Locate the cell with the specified text and output its [x, y] center coordinate. 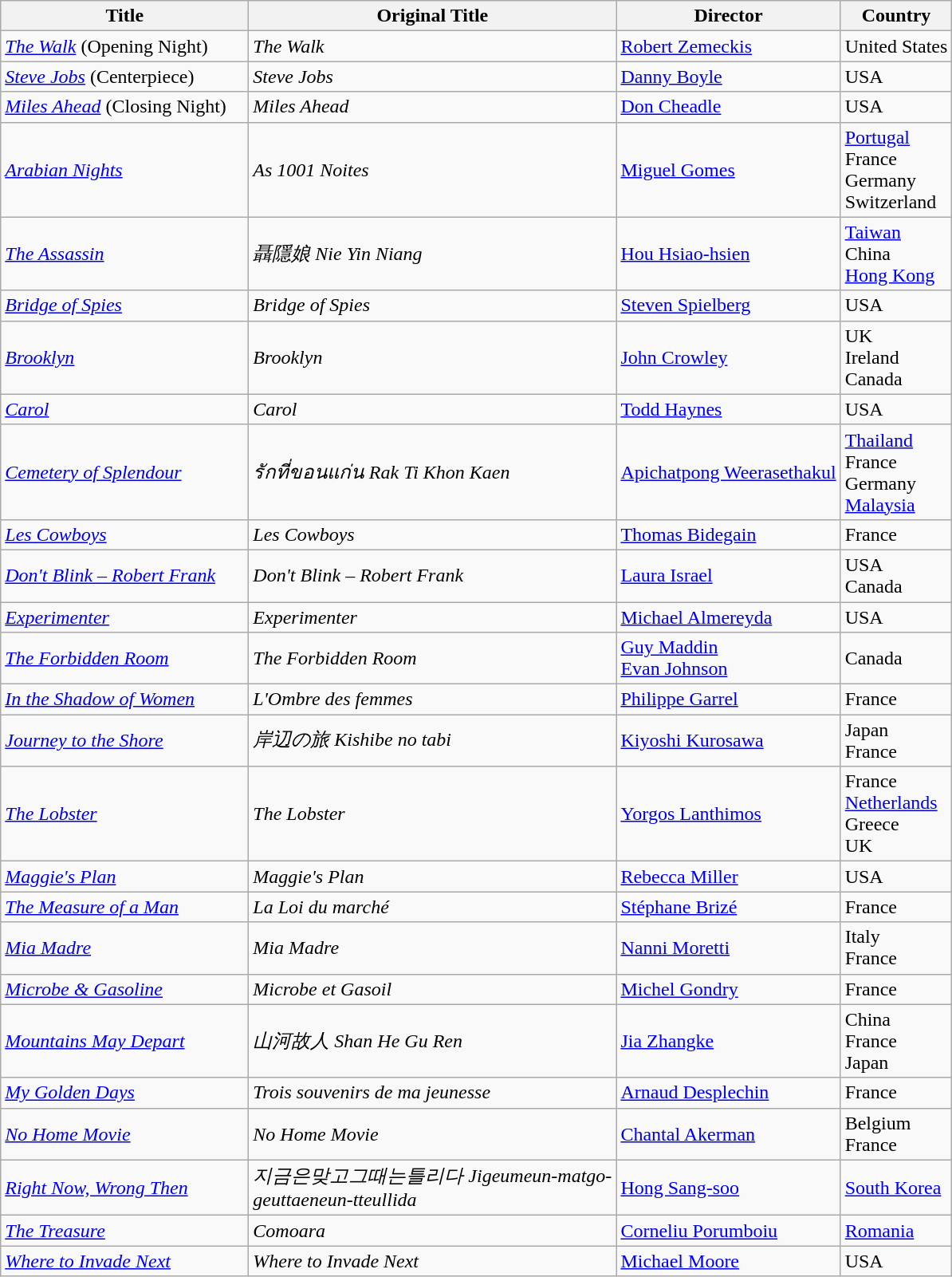
The Assassin [124, 254]
Corneliu Porumboiu [729, 1231]
Title [124, 16]
TaiwanChinaHong Kong [896, 254]
Jia Zhangke [729, 1041]
My Golden Days [124, 1093]
Original Title [432, 16]
岸辺の旅 Kishibe no tabi [432, 740]
Robert Zemeckis [729, 46]
The Walk (Opening Night) [124, 46]
Comoara [432, 1231]
Michael Moore [729, 1261]
Mountains May Depart [124, 1041]
Stéphane Brizé [729, 907]
Thomas Bidegain [729, 534]
Michel Gondry [729, 989]
Miles Ahead (Closing Night) [124, 107]
The Walk [432, 46]
The Measure of a Man [124, 907]
Director [729, 16]
Hou Hsiao-hsien [729, 254]
Rebecca Miller [729, 877]
John Crowley [729, 357]
Right Now, Wrong Then [124, 1188]
Chantal Akerman [729, 1134]
The Treasure [124, 1231]
Microbe & Gasoline [124, 989]
Philippe Garrel [729, 700]
Steven Spielberg [729, 305]
Hong Sang-soo [729, 1188]
USACanada [896, 576]
ItalyFrance [896, 948]
Arnaud Desplechin [729, 1093]
Danny Boyle [729, 77]
Country [896, 16]
JapanFrance [896, 740]
ThailandFranceGermanyMalaysia [896, 472]
Canada [896, 659]
Cemetery of Splendour [124, 472]
Nanni Moretti [729, 948]
ChinaFranceJapan [896, 1041]
Trois souvenirs de ma jeunesse [432, 1093]
Michael Almereyda [729, 617]
UKIrelandCanada [896, 357]
In the Shadow of Women [124, 700]
BelgiumFrance [896, 1134]
Microbe et Gasoil [432, 989]
FranceNetherlandsGreeceUK [896, 814]
As 1001 Noites [432, 169]
Miles Ahead [432, 107]
Yorgos Lanthimos [729, 814]
La Loi du marché [432, 907]
Miguel Gomes [729, 169]
รักที่ขอนแก่น Rak Ti Khon Kaen [432, 472]
Guy MaddinEvan Johnson [729, 659]
PortugalFranceGermanySwitzerland [896, 169]
聶隱娘 Nie Yin Niang [432, 254]
United States [896, 46]
Steve Jobs [432, 77]
지금은맞고그때는틀리다 Jigeumeun-matgo-geuttaeneun-tteullida [432, 1188]
Todd Haynes [729, 409]
Steve Jobs (Centerpiece) [124, 77]
Arabian Nights [124, 169]
山河故人 Shan He Gu Ren [432, 1041]
Romania [896, 1231]
L'Ombre des femmes [432, 700]
Don Cheadle [729, 107]
Apichatpong Weerasethakul [729, 472]
Laura Israel [729, 576]
Kiyoshi Kurosawa [729, 740]
Journey to the Shore [124, 740]
South Korea [896, 1188]
